Search for the cell housing the specified text and yield its (X, Y) center coordinate. 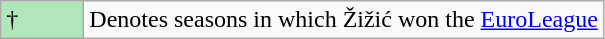
† (42, 20)
Denotes seasons in which Žižić won the EuroLeague (344, 20)
